Identify which cell holds the provided text, then report its (X, Y) central coordinate. 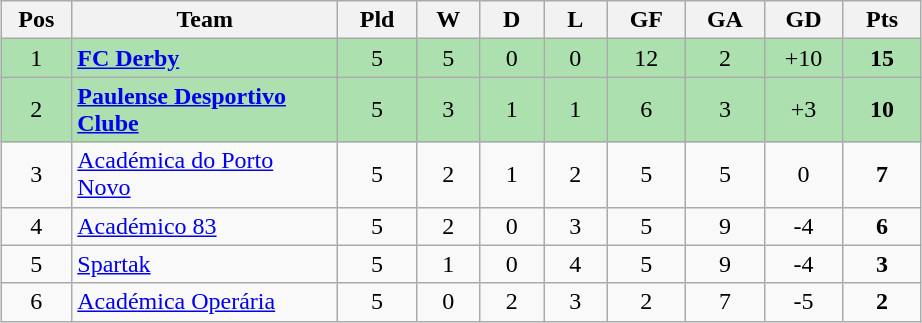
10 (882, 110)
12 (646, 58)
FC Derby (205, 58)
Académico 83 (205, 226)
+3 (804, 110)
Pos (36, 20)
+10 (804, 58)
-5 (804, 302)
Pts (882, 20)
15 (882, 58)
Team (205, 20)
Académica do Porto Novo (205, 174)
D (512, 20)
Académica Operária (205, 302)
GD (804, 20)
GF (646, 20)
Pld (378, 20)
Spartak (205, 264)
Paulense Desportivo Clube (205, 110)
L (576, 20)
GA (726, 20)
W (448, 20)
